Return the [x, y] coordinate for the center point of the cell that contains the specified text.  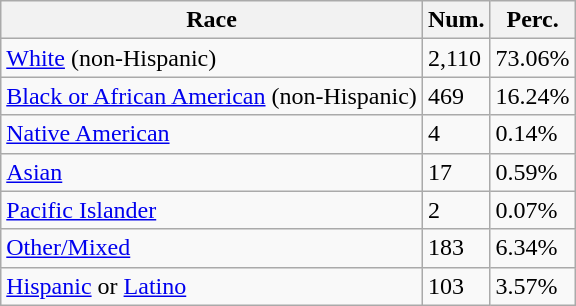
0.59% [532, 172]
Asian [212, 172]
2,110 [456, 58]
4 [456, 134]
Other/Mixed [212, 248]
White (non-Hispanic) [212, 58]
16.24% [532, 96]
0.07% [532, 210]
Native American [212, 134]
2 [456, 210]
469 [456, 96]
103 [456, 286]
17 [456, 172]
Hispanic or Latino [212, 286]
Perc. [532, 20]
Race [212, 20]
Num. [456, 20]
3.57% [532, 286]
73.06% [532, 58]
Black or African American (non-Hispanic) [212, 96]
183 [456, 248]
Pacific Islander [212, 210]
6.34% [532, 248]
0.14% [532, 134]
